Pinpoint the cell where the given text exists, returning its (X, Y) midpoint coordinate. 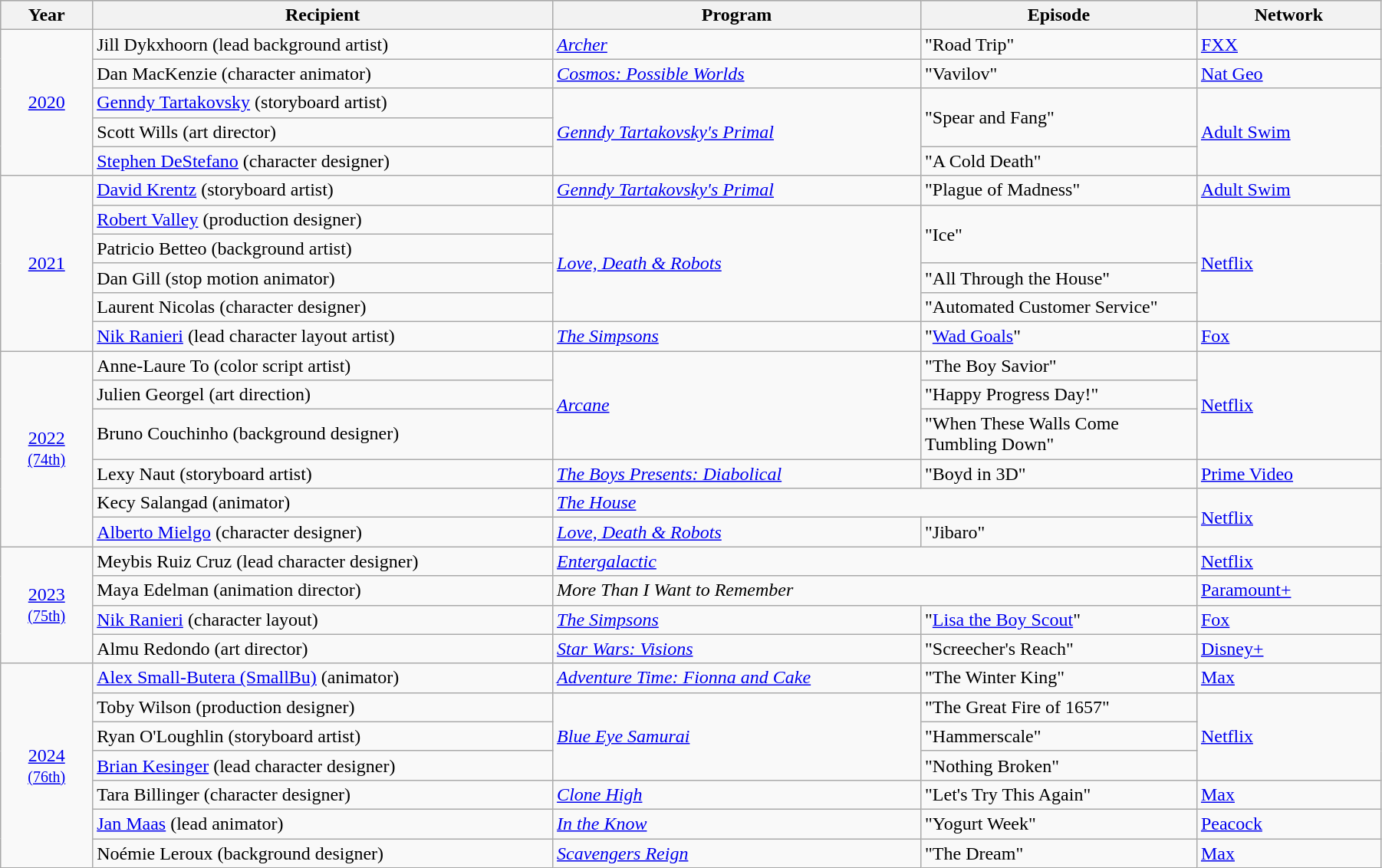
Recipient (323, 15)
"All Through the House" (1058, 278)
Bruno Couchinho (background designer) (323, 434)
Alex Small-Butera (SmallBu) (animator) (323, 678)
Meybis Ruiz Cruz (lead character designer) (323, 561)
FXX (1288, 44)
Clone High (737, 794)
Nat Geo (1288, 74)
Stephen DeStefano (character designer) (323, 161)
"The Winter King" (1058, 678)
Cosmos: Possible Worlds (737, 74)
2022(74th) (47, 449)
Toby Wilson (production designer) (323, 707)
2020 (47, 103)
Year (47, 15)
"Automated Customer Service" (1058, 307)
Adventure Time: Fionna and Cake (737, 678)
Robert Valley (production designer) (323, 219)
Jan Maas (lead animator) (323, 824)
"The Great Fire of 1657" (1058, 707)
In the Know (737, 824)
Almu Redondo (art director) (323, 649)
Blue Eye Samurai (737, 736)
Kecy Salangad (animator) (323, 503)
Program (737, 15)
"Screecher's Reach" (1058, 649)
"Yogurt Week" (1058, 824)
"When These Walls Come Tumbling Down" (1058, 434)
"Wad Goals" (1058, 336)
Nik Ranieri (character layout) (323, 620)
"Nothing Broken" (1058, 765)
Laurent Nicolas (character designer) (323, 307)
The Boys Presents: Diabolical (737, 474)
More Than I Want to Remember (875, 590)
"Vavilov" (1058, 74)
Brian Kesinger (lead character designer) (323, 765)
"Ice" (1058, 234)
"Spear and Fang" (1058, 117)
Archer (737, 44)
Dan Gill (stop motion animator) (323, 278)
"The Dream" (1058, 853)
Nik Ranieri (lead character layout artist) (323, 336)
The House (875, 503)
Alberto Mielgo (character designer) (323, 532)
Jill Dykxhoorn (lead background artist) (323, 44)
Prime Video (1288, 474)
Tara Billinger (character designer) (323, 794)
Episode (1058, 15)
"A Cold Death" (1058, 161)
2021 (47, 263)
Network (1288, 15)
Star Wars: Visions (737, 649)
"Happy Progress Day!" (1058, 395)
"Lisa the Boy Scout" (1058, 620)
Maya Edelman (animation director) (323, 590)
Patricio Betteo (background artist) (323, 248)
Entergalactic (875, 561)
"Hammerscale" (1058, 736)
Julien Georgel (art direction) (323, 395)
"Road Trip" (1058, 44)
Genndy Tartakovsky (storyboard artist) (323, 103)
"Jibaro" (1058, 532)
Noémie Leroux (background designer) (323, 853)
Arcane (737, 405)
David Krentz (storyboard artist) (323, 190)
Peacock (1288, 824)
"Boyd in 3D" (1058, 474)
Disney+ (1288, 649)
"The Boy Savior" (1058, 366)
Dan MacKenzie (character animator) (323, 74)
Paramount+ (1288, 590)
2024(76th) (47, 765)
"Let's Try This Again" (1058, 794)
Lexy Naut (storyboard artist) (323, 474)
Scott Wills (art director) (323, 132)
Ryan O'Loughlin (storyboard artist) (323, 736)
2023(75th) (47, 605)
"Plague of Madness" (1058, 190)
Anne-Laure To (color script artist) (323, 366)
Scavengers Reign (737, 853)
